From the cell containing the given text, extract its center point as (x, y) coordinate. 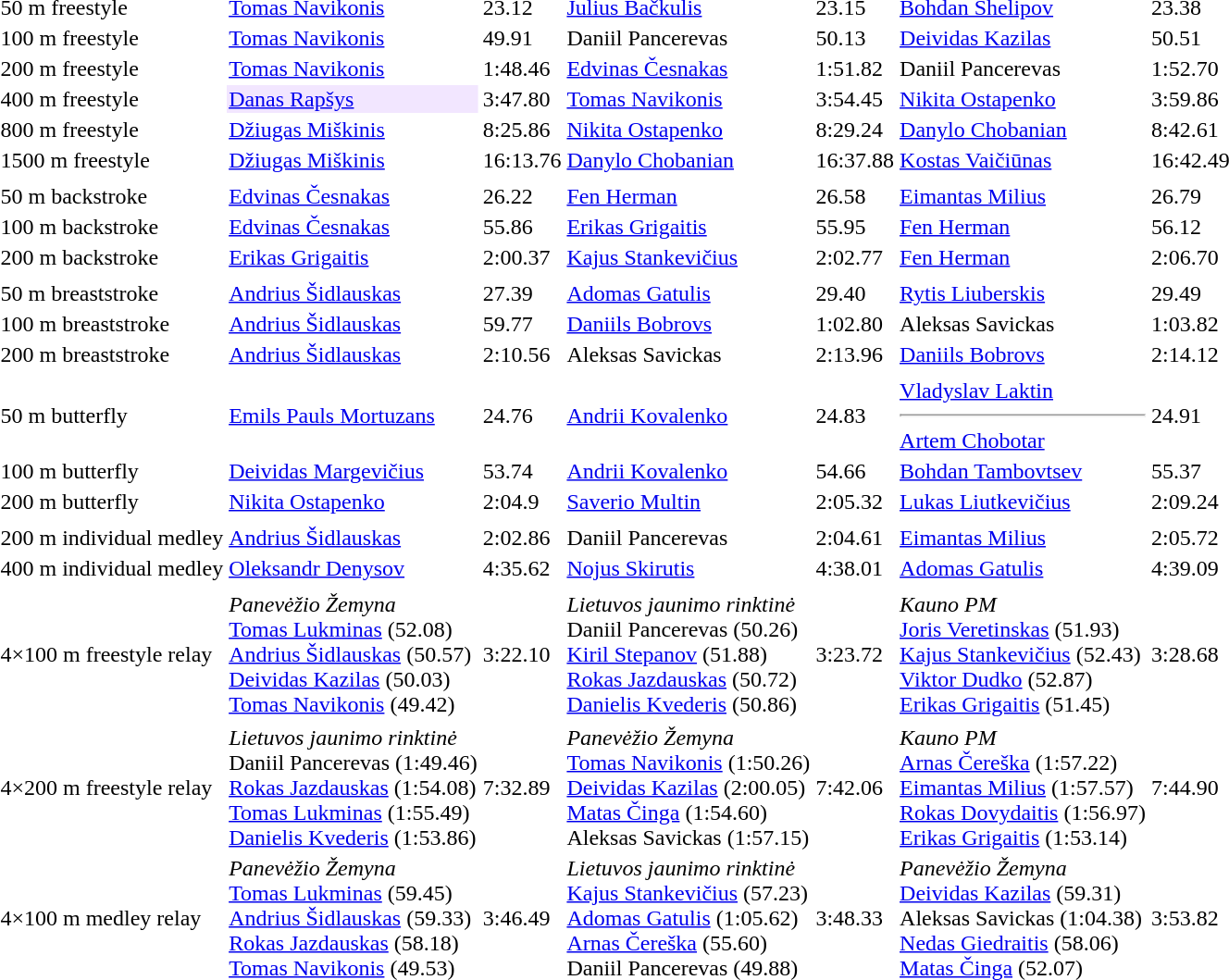
3:54.45 (855, 99)
1:02.80 (855, 324)
Rytis Liuberskis (1024, 293)
24.76 (522, 416)
27.39 (522, 293)
55.95 (855, 227)
2:00.37 (522, 257)
54.66 (855, 471)
24.83 (855, 416)
49.91 (522, 38)
7:32.89 (522, 788)
1:51.82 (855, 68)
Emils Pauls Mortuzans (354, 416)
Panevėžio ŽemynaTomas Lukminas (52.08)Andrius Šidlauskas (50.57)Deividas Kazilas (50.03)Tomas Navikonis (49.42) (354, 654)
2:10.56 (522, 354)
4:38.01 (855, 568)
Lietuvos jaunimo rinktinėDaniil Pancerevas (50.26)Kiril Stepanov (51.88)Rokas Jazdauskas (50.72)Danielis Kvederis (50.86) (689, 654)
Deividas Kazilas (1024, 38)
2:02.86 (522, 538)
8:25.86 (522, 130)
Vladyslav LaktinArtem Chobotar (1024, 416)
Kajus Stankevičius (689, 257)
4:35.62 (522, 568)
53.74 (522, 471)
Kauno PMArnas Čereška (1:57.22)Eimantas Milius (1:57.57)Rokas Dovydaitis (1:56.97)Erikas Grigaitis (1:53.14) (1024, 788)
8:29.24 (855, 130)
2:02.77 (855, 257)
Kostas Vaičiūnas (1024, 160)
2:04.61 (855, 538)
29.40 (855, 293)
Lukas Liutkevičius (1024, 502)
Panevėžio ŽemynaTomas Navikonis (1:50.26)Deividas Kazilas (2:00.05)Matas Činga (1:54.60)Aleksas Savickas (1:57.15) (689, 788)
Danas Rapšys (354, 99)
Bohdan Tambovtsev (1024, 471)
1:48.46 (522, 68)
16:37.88 (855, 160)
3:47.80 (522, 99)
Kauno PMJoris Veretinskas (51.93)Kajus Stankevičius (52.43)Viktor Dudko (52.87)Erikas Grigaitis (51.45) (1024, 654)
3:22.10 (522, 654)
2:05.32 (855, 502)
55.86 (522, 227)
Lietuvos jaunimo rinktinėDaniil Pancerevas (1:49.46)Rokas Jazdauskas (1:54.08)Tomas Lukminas (1:55.49)Danielis Kvederis (1:53.86) (354, 788)
16:13.76 (522, 160)
59.77 (522, 324)
Nojus Skirutis (689, 568)
Saverio Multin (689, 502)
3:23.72 (855, 654)
2:04.9 (522, 502)
26.22 (522, 196)
26.58 (855, 196)
50.13 (855, 38)
Deividas Margevičius (354, 471)
7:42.06 (855, 788)
2:13.96 (855, 354)
Oleksandr Denysov (354, 568)
